Locate the cell with the specified text and output its [x, y] center coordinate. 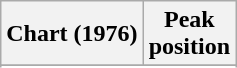
Peakposition [189, 34]
Chart (1976) [72, 34]
